Scan for the cell matching the given text and deliver its [x, y] coordinate at center. 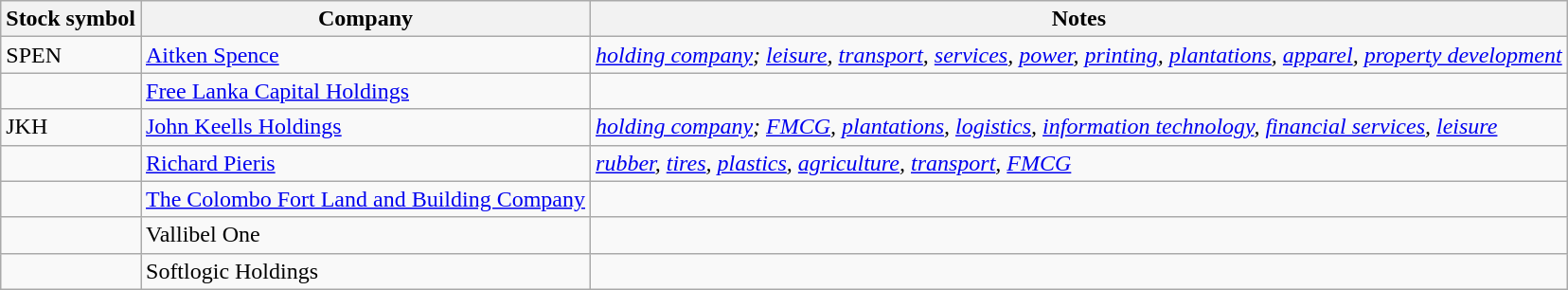
Notes [1079, 19]
Company [365, 19]
Free Lanka Capital Holdings [365, 91]
holding company; leisure, transport, services, power, printing, plantations, apparel, property development [1079, 55]
JKH [71, 127]
Softlogic Holdings [365, 271]
Richard Pieris [365, 163]
Stock symbol [71, 19]
rubber, tires, plastics, agriculture, transport, FMCG [1079, 163]
holding company; FMCG, plantations, logistics, information technology, financial services, leisure [1079, 127]
John Keells Holdings [365, 127]
Aitken Spence [365, 55]
The Colombo Fort Land and Building Company [365, 199]
Vallibel One [365, 235]
SPEN [71, 55]
